Extract the (x, y) coordinate from the center of the cell holding the provided text.  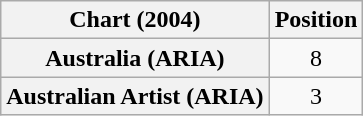
3 (316, 96)
Position (316, 20)
8 (316, 58)
Australian Artist (ARIA) (135, 96)
Australia (ARIA) (135, 58)
Chart (2004) (135, 20)
